Determine the (X, Y) coordinate at the center of the cell enclosing the given text.  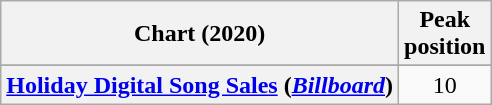
Chart (2020) (200, 34)
Holiday Digital Song Sales (Billboard) (200, 85)
10 (445, 85)
Peakposition (445, 34)
